Search for the cell housing the specified text and yield its (x, y) center coordinate. 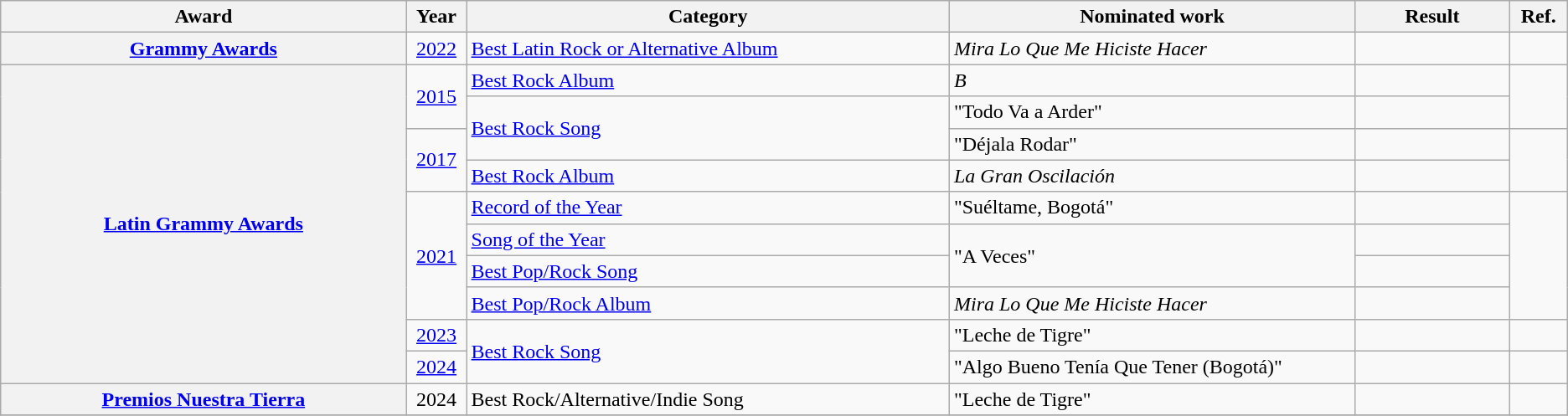
Nominated work (1152, 17)
Best Latin Rock or Alternative Album (708, 49)
Result (1432, 17)
2023 (436, 335)
Latin Grammy Awards (204, 224)
Category (708, 17)
Premios Nuestra Tierra (204, 399)
2021 (436, 255)
Award (204, 17)
Song of the Year (708, 239)
"Todo Va a Arder" (1152, 112)
B (1152, 80)
Ref. (1538, 17)
La Gran Oscilación (1152, 176)
"Suéltame, Bogotá" (1152, 208)
"Déjala Rodar" (1152, 144)
Record of the Year (708, 208)
2022 (436, 49)
Best Pop/Rock Album (708, 303)
Grammy Awards (204, 49)
"Algo Bueno Tenía Que Tener (Bogotá)" (1152, 367)
Best Pop/Rock Song (708, 271)
2015 (436, 96)
Year (436, 17)
"A Veces" (1152, 255)
2017 (436, 160)
Best Rock/Alternative/Indie Song (708, 399)
